Scan for the cell matching the given text and deliver its [X, Y] coordinate at center. 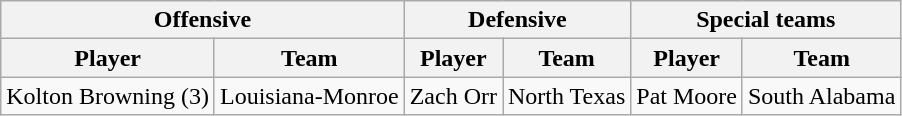
Offensive [202, 20]
Zach Orr [453, 96]
Louisiana-Monroe [309, 96]
South Alabama [821, 96]
Defensive [518, 20]
Kolton Browning (3) [108, 96]
Special teams [766, 20]
Pat Moore [687, 96]
North Texas [566, 96]
